Determine the [x, y] coordinate at the center of the cell enclosing the given text.  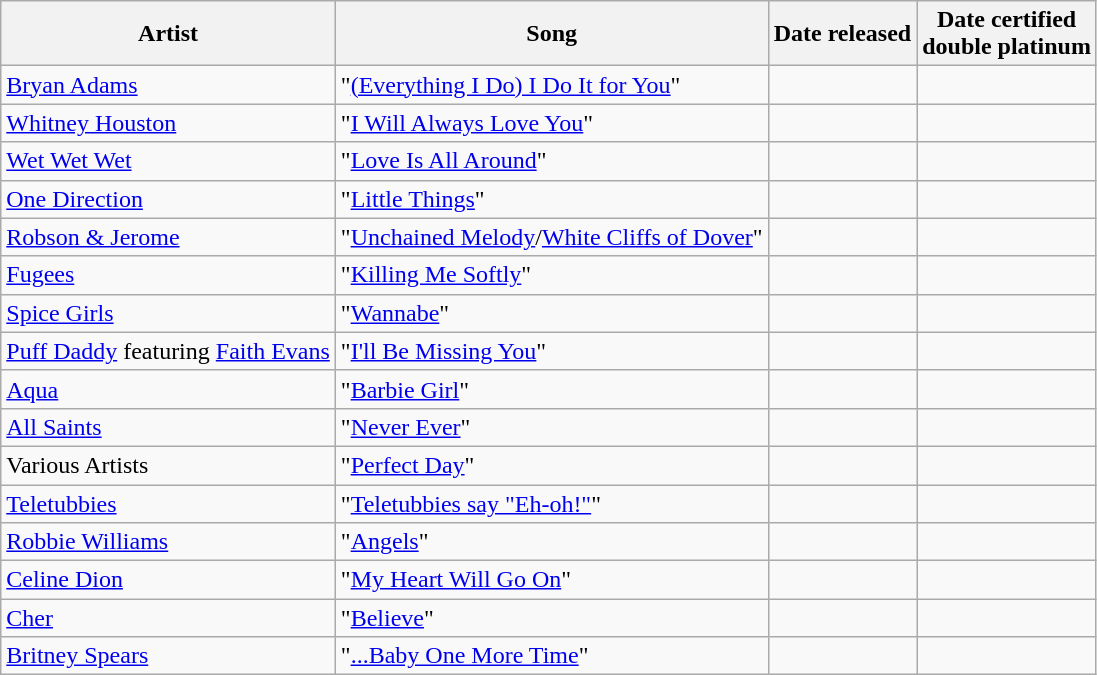
"(Everything I Do) I Do It for You" [552, 85]
Various Artists [168, 465]
Britney Spears [168, 656]
Robbie Williams [168, 542]
Artist [168, 34]
Spice Girls [168, 313]
Cher [168, 618]
"I Will Always Love You" [552, 123]
"Believe" [552, 618]
"Wannabe" [552, 313]
"Teletubbies say "Eh-oh!"" [552, 503]
Date certifieddouble platinum [1007, 34]
Date released [842, 34]
"Killing Me Softly" [552, 275]
Wet Wet Wet [168, 161]
"I'll Be Missing You" [552, 351]
"Love Is All Around" [552, 161]
"Angels" [552, 542]
"Little Things" [552, 199]
Aqua [168, 389]
"Unchained Melody/White Cliffs of Dover" [552, 237]
Celine Dion [168, 580]
Puff Daddy featuring Faith Evans [168, 351]
Teletubbies [168, 503]
All Saints [168, 427]
"Barbie Girl" [552, 389]
Bryan Adams [168, 85]
"...Baby One More Time" [552, 656]
Robson & Jerome [168, 237]
Whitney Houston [168, 123]
Song [552, 34]
"My Heart Will Go On" [552, 580]
"Perfect Day" [552, 465]
Fugees [168, 275]
"Never Ever" [552, 427]
One Direction [168, 199]
